From the cell containing the given text, extract its center point as (x, y) coordinate. 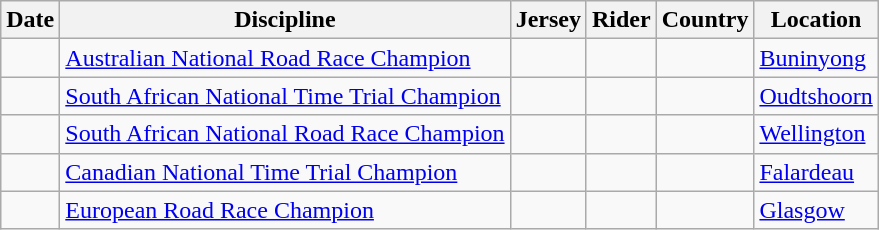
Location (816, 20)
Country (705, 20)
Wellington (816, 134)
Discipline (285, 20)
Falardeau (816, 172)
Rider (621, 20)
South African National Time Trial Champion (285, 96)
European Road Race Champion (285, 210)
Buninyong (816, 58)
Glasgow (816, 210)
South African National Road Race Champion (285, 134)
Australian National Road Race Champion (285, 58)
Jersey (548, 20)
Date (30, 20)
Oudtshoorn (816, 96)
Canadian National Time Trial Champion (285, 172)
